Search for the cell housing the specified text and yield its [X, Y] center coordinate. 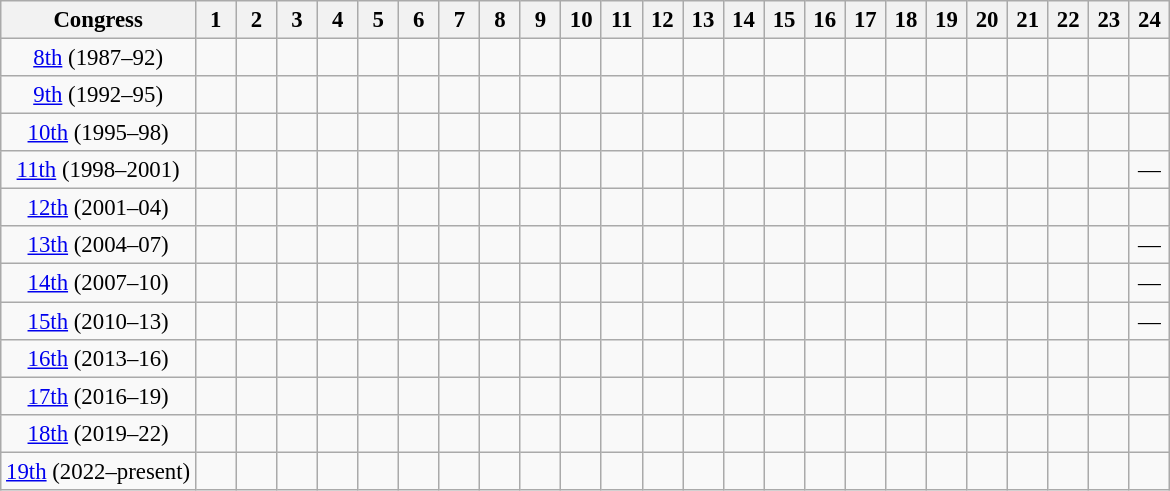
13 [704, 20]
22 [1068, 20]
19th (2022–present) [98, 471]
15th (2010–13) [98, 321]
14th (2007–10) [98, 283]
12 [662, 20]
2 [256, 20]
6 [418, 20]
17th (2016–19) [98, 396]
18th (2019–22) [98, 433]
7 [460, 20]
1 [216, 20]
18 [906, 20]
8th (1987–92) [98, 58]
10 [582, 20]
9th (1992–95) [98, 95]
11 [622, 20]
19 [946, 20]
23 [1110, 20]
13th (2004–07) [98, 245]
9 [540, 20]
8 [500, 20]
4 [338, 20]
Congress [98, 20]
17 [866, 20]
14 [744, 20]
16th (2013–16) [98, 358]
11th (1998–2001) [98, 170]
15 [784, 20]
5 [378, 20]
10th (1995–98) [98, 133]
21 [1028, 20]
16 [824, 20]
12th (2001–04) [98, 208]
24 [1150, 20]
3 [298, 20]
20 [988, 20]
